Extract the (x, y) coordinate from the center of the cell holding the provided text.  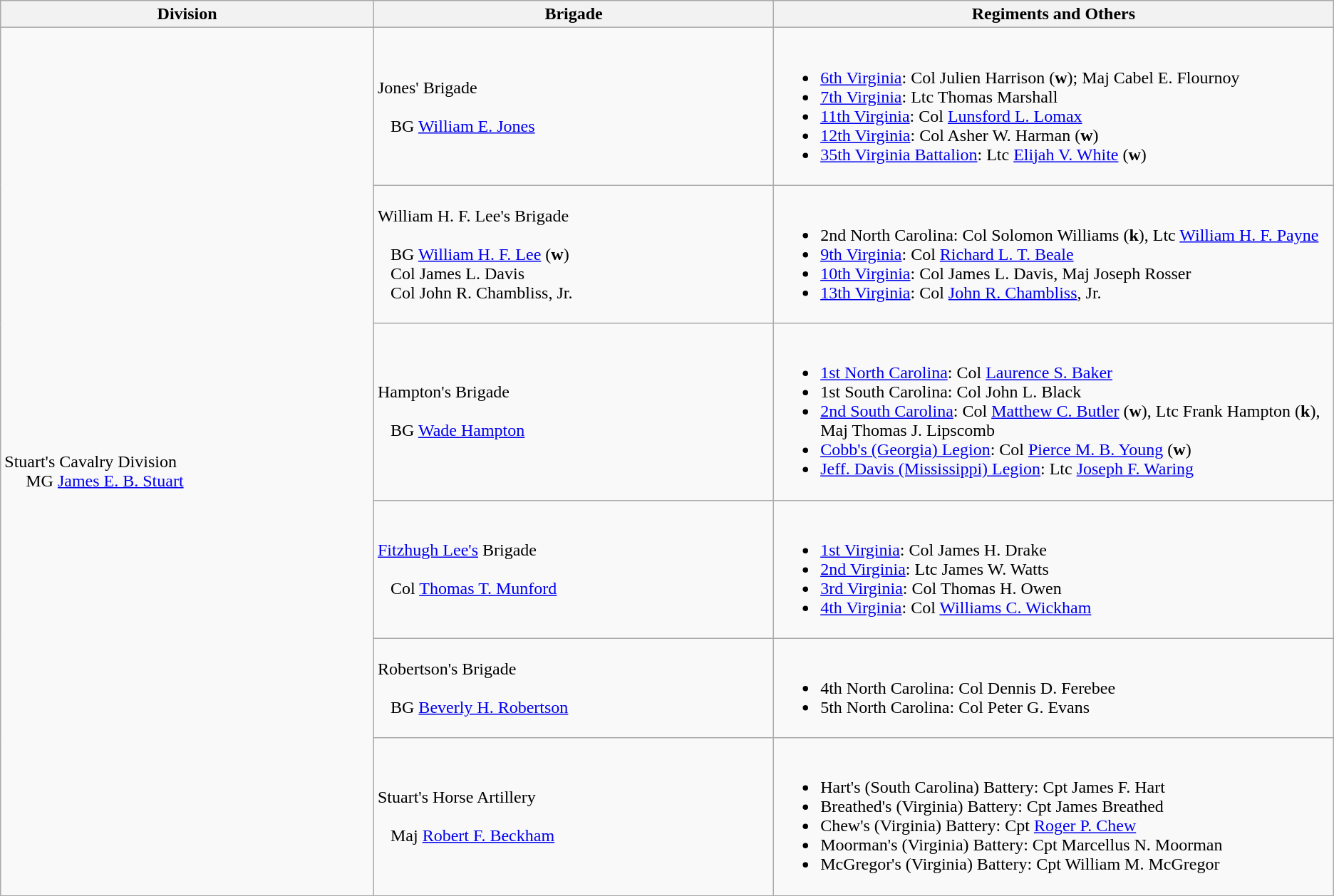
Regiments and Others (1054, 14)
Stuart's Cavalry Division MG James E. B. Stuart (187, 462)
Stuart's Horse Artillery Maj Robert F. Beckham (573, 816)
Brigade (573, 14)
Fitzhugh Lee's Brigade Col Thomas T. Munford (573, 569)
Jones' Brigade BG William E. Jones (573, 107)
Hampton's Brigade BG Wade Hampton (573, 412)
Robertson's Brigade BG Beverly H. Robertson (573, 688)
William H. F. Lee's Brigade BG William H. F. Lee (w) Col James L. Davis Col John R. Chambliss, Jr. (573, 254)
4th North Carolina: Col Dennis D. Ferebee5th North Carolina: Col Peter G. Evans (1054, 688)
Division (187, 14)
1st Virginia: Col James H. Drake2nd Virginia: Ltc James W. Watts3rd Virginia: Col Thomas H. Owen4th Virginia: Col Williams C. Wickham (1054, 569)
